Return [x, y] of the center of cell containing provided text 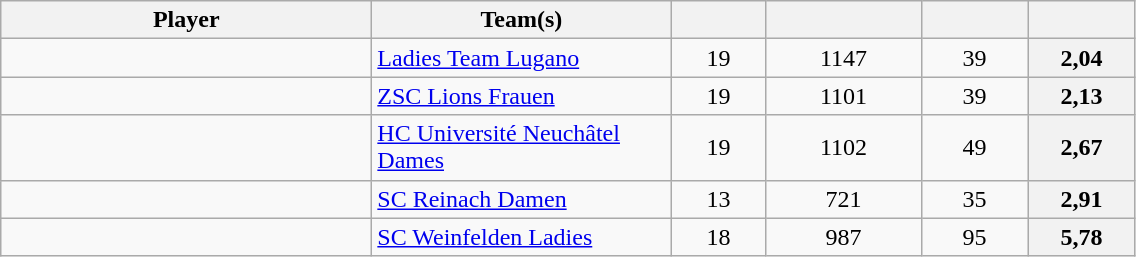
13 [718, 199]
SC Weinfelden Ladies [522, 237]
1147 [844, 58]
2,67 [1082, 148]
HC Université Neuchâtel Dames [522, 148]
2,13 [1082, 96]
2,91 [1082, 199]
987 [844, 237]
49 [974, 148]
2,04 [1082, 58]
18 [718, 237]
95 [974, 237]
SC Reinach Damen [522, 199]
Ladies Team Lugano [522, 58]
1101 [844, 96]
35 [974, 199]
Team(s) [522, 20]
5,78 [1082, 237]
721 [844, 199]
1102 [844, 148]
Player [186, 20]
ZSC Lions Frauen [522, 96]
